Search for the cell housing the specified text and yield its (x, y) center coordinate. 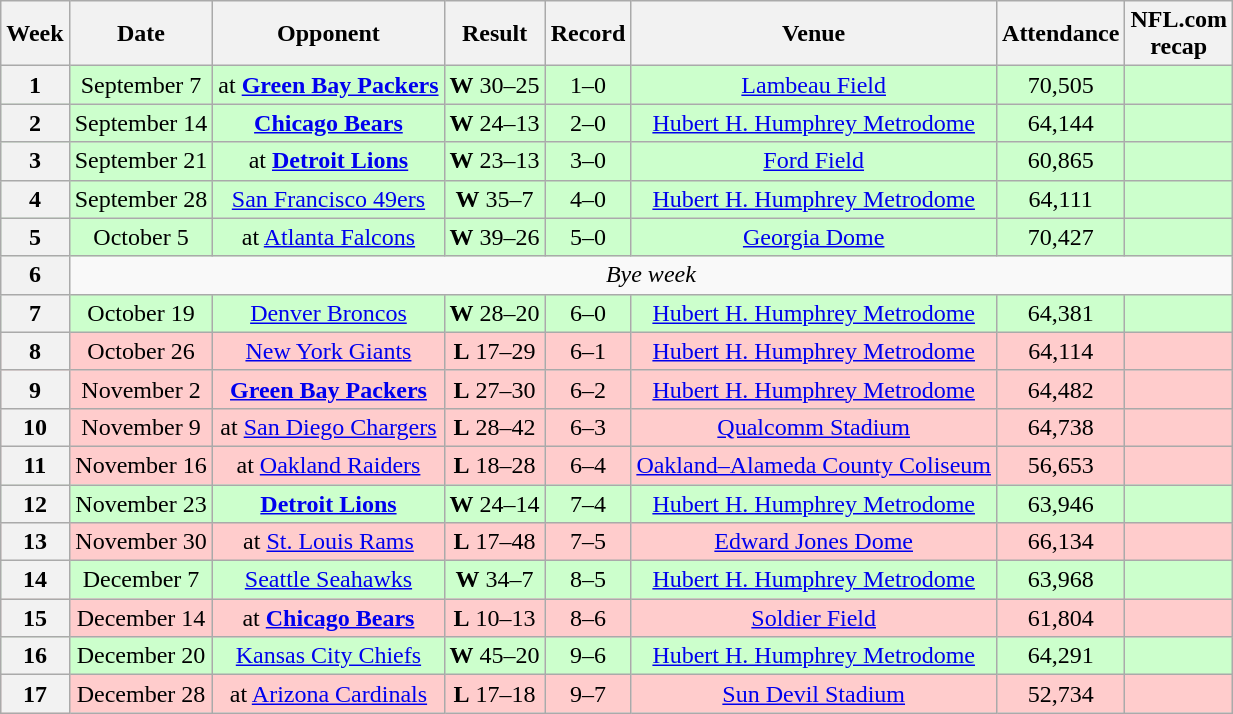
October 26 (141, 351)
at Atlanta Falcons (328, 237)
September 28 (141, 199)
September 21 (141, 161)
6–0 (588, 313)
9 (35, 389)
61,804 (1061, 618)
at Green Bay Packers (328, 85)
W 24–14 (494, 503)
November 16 (141, 465)
3 (35, 161)
5 (35, 237)
9–6 (588, 656)
W 45–20 (494, 656)
Venue (814, 34)
11 (35, 465)
64,111 (1061, 199)
10 (35, 427)
W 30–25 (494, 85)
Week (35, 34)
52,734 (1061, 694)
Seattle Seahawks (328, 580)
66,134 (1061, 542)
64,114 (1061, 351)
3–0 (588, 161)
8–6 (588, 618)
64,482 (1061, 389)
64,144 (1061, 123)
W 34–7 (494, 580)
Result (494, 34)
W 28–20 (494, 313)
Bye week (650, 275)
Edward Jones Dome (814, 542)
Oakland–Alameda County Coliseum (814, 465)
6–2 (588, 389)
at Oakland Raiders (328, 465)
63,968 (1061, 580)
at Detroit Lions (328, 161)
1–0 (588, 85)
at San Diego Chargers (328, 427)
64,291 (1061, 656)
November 30 (141, 542)
Qualcomm Stadium (814, 427)
Sun Devil Stadium (814, 694)
6 (35, 275)
Soldier Field (814, 618)
Lambeau Field (814, 85)
L 17–29 (494, 351)
Opponent (328, 34)
September 14 (141, 123)
November 23 (141, 503)
December 7 (141, 580)
64,738 (1061, 427)
4 (35, 199)
L 10–13 (494, 618)
8 (35, 351)
L 27–30 (494, 389)
6–4 (588, 465)
Record (588, 34)
December 14 (141, 618)
7 (35, 313)
64,381 (1061, 313)
Kansas City Chiefs (328, 656)
L 28–42 (494, 427)
56,653 (1061, 465)
12 (35, 503)
L 17–18 (494, 694)
December 28 (141, 694)
Date (141, 34)
W 23–13 (494, 161)
Green Bay Packers (328, 389)
Attendance (1061, 34)
6–3 (588, 427)
New York Giants (328, 351)
4–0 (588, 199)
at Chicago Bears (328, 618)
December 20 (141, 656)
9–7 (588, 694)
60,865 (1061, 161)
Ford Field (814, 161)
17 (35, 694)
6–1 (588, 351)
2 (35, 123)
7–5 (588, 542)
NFL.comrecap (1179, 34)
Georgia Dome (814, 237)
October 5 (141, 237)
Chicago Bears (328, 123)
13 (35, 542)
November 2 (141, 389)
14 (35, 580)
7–4 (588, 503)
16 (35, 656)
Detroit Lions (328, 503)
L 17–48 (494, 542)
L 18–28 (494, 465)
70,427 (1061, 237)
W 35–7 (494, 199)
October 19 (141, 313)
W 24–13 (494, 123)
San Francisco 49ers (328, 199)
15 (35, 618)
70,505 (1061, 85)
W 39–26 (494, 237)
at St. Louis Rams (328, 542)
November 9 (141, 427)
1 (35, 85)
2–0 (588, 123)
63,946 (1061, 503)
8–5 (588, 580)
5–0 (588, 237)
September 7 (141, 85)
at Arizona Cardinals (328, 694)
Denver Broncos (328, 313)
